Return the [x, y] coordinate for the center point of the cell that contains the specified text.  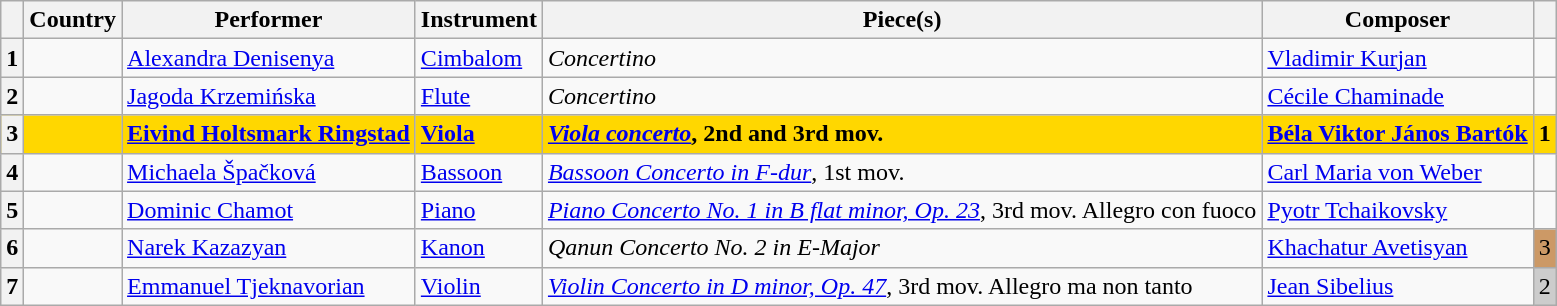
Béla Viktor János Bartók [1398, 134]
Composer [1398, 20]
6 [12, 248]
Country [73, 20]
Narek Kazazyan [269, 248]
Viola [478, 134]
Khachatur Avetisyan [1398, 248]
Cimbalom [478, 58]
Instrument [478, 20]
7 [12, 286]
Performer [269, 20]
5 [12, 210]
Bassoon Concerto in F-dur, 1st mov. [902, 172]
Piece(s) [902, 20]
Bassoon [478, 172]
Alexandra Denisenya [269, 58]
Qanun Concerto No. 2 in E-Major [902, 248]
Violin [478, 286]
Carl Maria von Weber [1398, 172]
Flute [478, 96]
Emmanuel Tjeknavorian [269, 286]
Kanon [478, 248]
Eivind Holtsmark Ringstad [269, 134]
Viola concerto, 2nd and 3rd mov. [902, 134]
Piano Concerto No. 1 in B flat minor, Op. 23, 3rd mov. Allegro con fuoco [902, 210]
4 [12, 172]
Jean Sibelius [1398, 286]
Cécile Chaminade [1398, 96]
Violin Concerto in D minor, Op. 47, 3rd mov. Allegro ma non tanto [902, 286]
Dominic Chamot [269, 210]
Piano [478, 210]
Vladimir Kurjan [1398, 58]
Michaela Špačková [269, 172]
Jagoda Krzemińska [269, 96]
Pyotr Tchaikovsky [1398, 210]
